Detect which cell encompasses the target text, then output its [x, y] center coordinate. 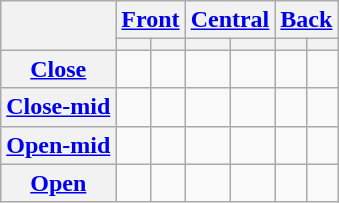
Open-mid [58, 145]
Central [230, 20]
Back [306, 20]
Front [150, 20]
Open [58, 183]
Close-mid [58, 107]
Close [58, 69]
